For the text-containing cell, return its midpoint in (x, y) coordinate format. 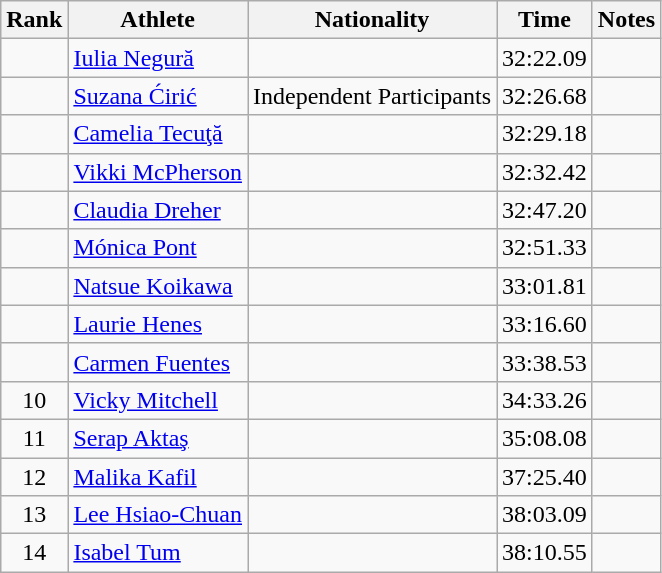
32:32.42 (545, 172)
Carmen Fuentes (158, 362)
33:16.60 (545, 324)
32:51.33 (545, 248)
32:26.68 (545, 96)
Mónica Pont (158, 248)
Laurie Henes (158, 324)
11 (34, 438)
Athlete (158, 20)
Nationality (372, 20)
Rank (34, 20)
34:33.26 (545, 400)
33:01.81 (545, 286)
10 (34, 400)
Isabel Tum (158, 553)
14 (34, 553)
37:25.40 (545, 477)
Malika Kafil (158, 477)
Suzana Ćirić (158, 96)
38:03.09 (545, 515)
38:10.55 (545, 553)
Serap Aktaş (158, 438)
Vikki McPherson (158, 172)
Time (545, 20)
Independent Participants (372, 96)
13 (34, 515)
Vicky Mitchell (158, 400)
Natsue Koikawa (158, 286)
32:22.09 (545, 58)
32:47.20 (545, 210)
32:29.18 (545, 134)
Notes (626, 20)
33:38.53 (545, 362)
Iulia Negură (158, 58)
Camelia Tecuţă (158, 134)
Claudia Dreher (158, 210)
12 (34, 477)
35:08.08 (545, 438)
Lee Hsiao-Chuan (158, 515)
